Scan for the cell matching the given text and deliver its [x, y] coordinate at center. 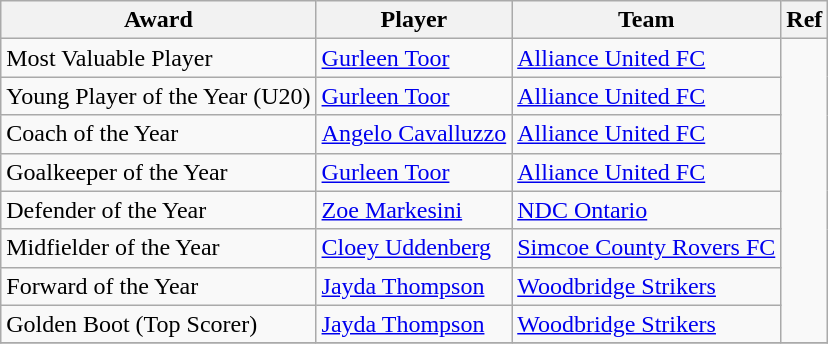
Zoe Markesini [414, 210]
Golden Boot (Top Scorer) [158, 324]
Simcoe County Rovers FC [646, 248]
Goalkeeper of the Year [158, 172]
Coach of the Year [158, 134]
Award [158, 20]
Cloey Uddenberg [414, 248]
Player [414, 20]
Team [646, 20]
Most Valuable Player [158, 58]
Ref [804, 20]
Angelo Cavalluzzo [414, 134]
Defender of the Year [158, 210]
Midfielder of the Year [158, 248]
Young Player of the Year (U20) [158, 96]
NDC Ontario [646, 210]
Forward of the Year [158, 286]
